Determine the [x, y] coordinate at the center of the cell enclosing the given text.  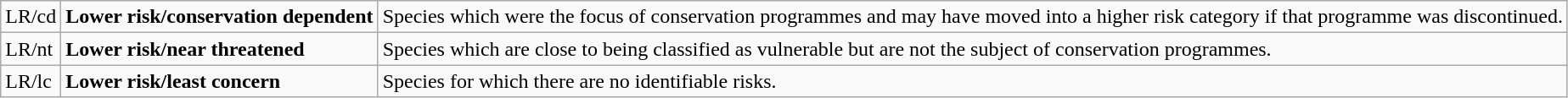
LR/cd [31, 17]
Species for which there are no identifiable risks. [973, 81]
LR/lc [31, 81]
Lower risk/least concern [219, 81]
Species which were the focus of conservation programmes and may have moved into a higher risk category if that programme was discontinued. [973, 17]
Species which are close to being classified as vulnerable but are not the subject of conservation programmes. [973, 49]
LR/nt [31, 49]
Lower risk/near threatened [219, 49]
Lower risk/conservation dependent [219, 17]
